Pinpoint the cell where the given text exists, returning its [X, Y] midpoint coordinate. 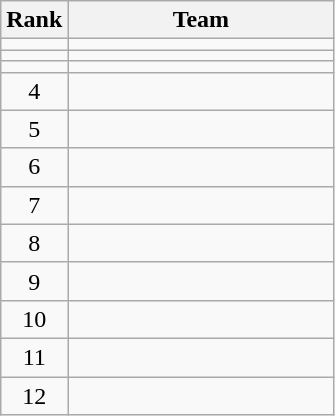
5 [34, 129]
12 [34, 395]
8 [34, 243]
10 [34, 319]
11 [34, 357]
4 [34, 91]
9 [34, 281]
Rank [34, 20]
7 [34, 205]
Team [201, 20]
6 [34, 167]
